Provide the [X, Y] coordinate of the cell's center where the given text is located.  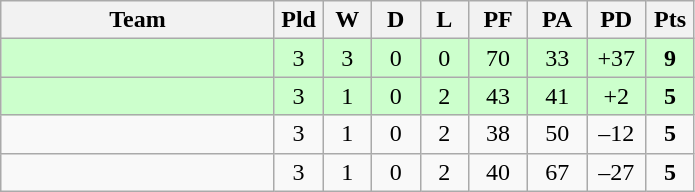
50 [558, 134]
Pld [298, 20]
43 [498, 96]
40 [498, 172]
67 [558, 172]
9 [670, 58]
PD [616, 20]
38 [498, 134]
PA [558, 20]
Pts [670, 20]
+37 [616, 58]
+2 [616, 96]
70 [498, 58]
D [396, 20]
L [444, 20]
33 [558, 58]
PF [498, 20]
W [348, 20]
–27 [616, 172]
41 [558, 96]
Team [138, 20]
–12 [616, 134]
